Provide the (x, y) coordinate of the cell's center where the given text is located.  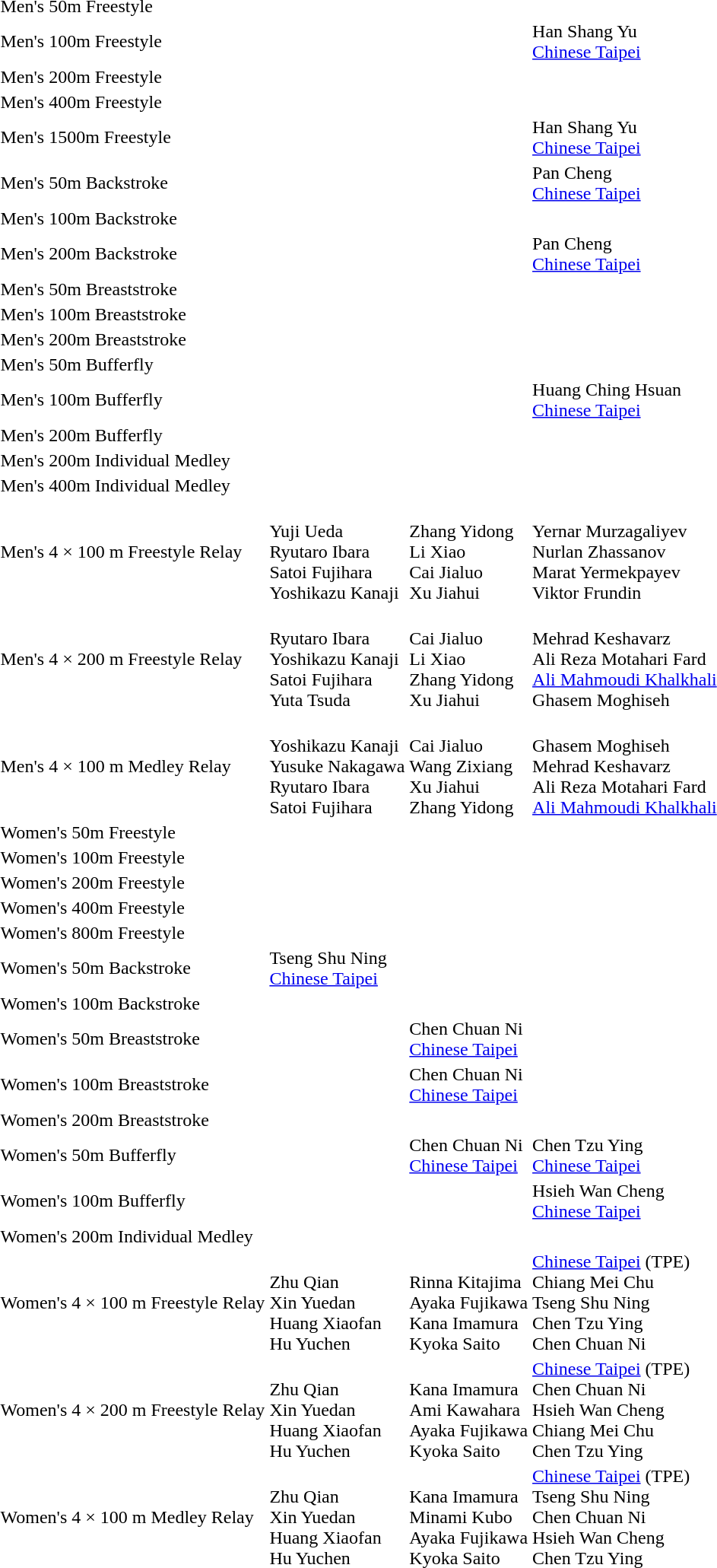
Yoshikazu KanajiYusuke NakagawaRyutaro IbaraSatoi Fujihara (338, 766)
Kana ImamuraAmi KawaharaAyaka FujikawaKyoka Saito (468, 1410)
Tseng Shu Ning Chinese Taipei (338, 968)
Zhang YidongLi XiaoCai JialuoXu Jiahui (468, 552)
Yuji UedaRyutaro IbaraSatoi FujiharaYoshikazu Kanaji (338, 552)
Cai JialuoWang ZixiangXu JiahuiZhang Yidong (468, 766)
Rinna KitajimaAyaka FujikawaKana ImamuraKyoka Saito (468, 1302)
Cai JialuoLi XiaoZhang YidongXu Jiahui (468, 659)
Ryutaro IbaraYoshikazu KanajiSatoi FujiharaYuta Tsuda (338, 659)
